Search for the cell housing the specified text and yield its [X, Y] center coordinate. 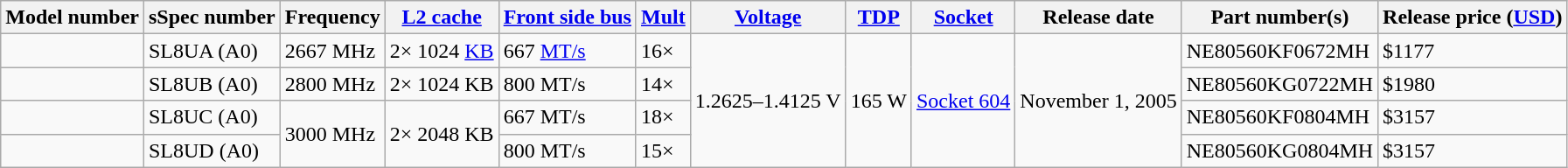
SL8UA (A0) [212, 51]
3000 MHz [332, 134]
165 W [878, 101]
Front side bus [567, 17]
sSpec number [212, 17]
18× [663, 117]
14× [663, 84]
NE80560KF0804MH [1279, 117]
1.2625–1.4125 V [768, 101]
$1177 [1473, 51]
TDP [878, 17]
2× 2048 KB [442, 134]
$1980 [1473, 84]
2667 MHz [332, 51]
Socket 604 [963, 101]
L2 cache [442, 17]
16× [663, 51]
NE80560KG0722MH [1279, 84]
SL8UB (A0) [212, 84]
Voltage [768, 17]
Part number(s) [1279, 17]
Release price (USD) [1473, 17]
15× [663, 150]
2800 MHz [332, 84]
Release date [1098, 17]
Frequency [332, 17]
NE80560KF0672MH [1279, 51]
Model number [73, 17]
Socket [963, 17]
SL8UC (A0) [212, 117]
Mult [663, 17]
NE80560KG0804MH [1279, 150]
November 1, 2005 [1098, 101]
SL8UD (A0) [212, 150]
